Detect which cell encompasses the target text, then output its (X, Y) center coordinate. 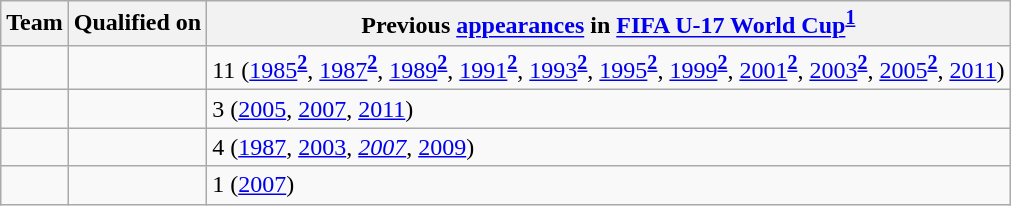
Qualified on (137, 24)
1 (2007) (608, 185)
Team (35, 24)
4 (1987, 2003, 2007, 2009) (608, 147)
Previous appearances in FIFA U-17 World Cup1 (608, 24)
3 (2005, 2007, 2011) (608, 109)
11 (19852, 19872, 19892, 19912, 19932, 19952, 19992, 20012, 20032, 20052, 2011) (608, 68)
